Extract the (x, y) coordinate from the center of the cell holding the provided text.  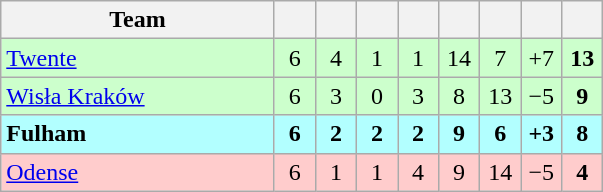
Twente (138, 58)
Odense (138, 172)
0 (376, 96)
Team (138, 20)
7 (500, 58)
+3 (542, 134)
Fulham (138, 134)
Wisła Kraków (138, 96)
+7 (542, 58)
